Return (X, Y) of the center of cell containing provided text 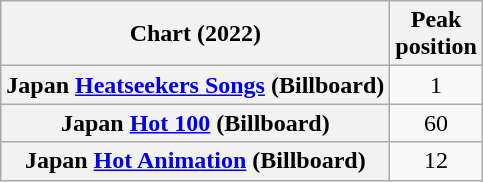
60 (436, 123)
1 (436, 85)
Japan Heatseekers Songs (Billboard) (196, 85)
12 (436, 161)
Japan Hot 100 (Billboard) (196, 123)
Japan Hot Animation (Billboard) (196, 161)
Peakposition (436, 34)
Chart (2022) (196, 34)
